Find where the given text appears and provide that cell's center as (x, y) coordinate. 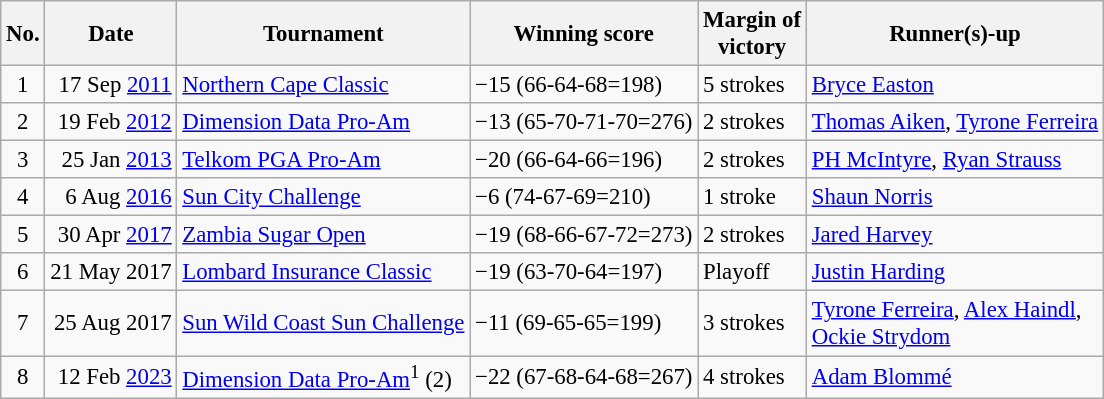
3 strokes (752, 324)
8 (23, 377)
Date (111, 34)
−6 (74-67-69=210) (584, 197)
17 Sep 2011 (111, 85)
Northern Cape Classic (324, 85)
Dimension Data Pro-Am (324, 122)
6 (23, 273)
Margin ofvictory (752, 34)
5 (23, 235)
Justin Harding (954, 273)
Dimension Data Pro-Am1 (2) (324, 377)
Jared Harvey (954, 235)
4 strokes (752, 377)
2 (23, 122)
30 Apr 2017 (111, 235)
1 (23, 85)
6 Aug 2016 (111, 197)
Lombard Insurance Classic (324, 273)
3 (23, 160)
−15 (66-64-68=198) (584, 85)
21 May 2017 (111, 273)
Zambia Sugar Open (324, 235)
Tyrone Ferreira, Alex Haindl, Ockie Strydom (954, 324)
Bryce Easton (954, 85)
−13 (65-70-71-70=276) (584, 122)
25 Jan 2013 (111, 160)
4 (23, 197)
Sun Wild Coast Sun Challenge (324, 324)
5 strokes (752, 85)
1 stroke (752, 197)
Winning score (584, 34)
PH McIntyre, Ryan Strauss (954, 160)
Tournament (324, 34)
Telkom PGA Pro-Am (324, 160)
−20 (66-64-66=196) (584, 160)
Shaun Norris (954, 197)
Runner(s)-up (954, 34)
Thomas Aiken, Tyrone Ferreira (954, 122)
−19 (63-70-64=197) (584, 273)
19 Feb 2012 (111, 122)
No. (23, 34)
7 (23, 324)
Playoff (752, 273)
−11 (69-65-65=199) (584, 324)
Sun City Challenge (324, 197)
25 Aug 2017 (111, 324)
−22 (67-68-64-68=267) (584, 377)
12 Feb 2023 (111, 377)
Adam Blommé (954, 377)
−19 (68-66-67-72=273) (584, 235)
